Identify which cell holds the provided text, then report its (x, y) central coordinate. 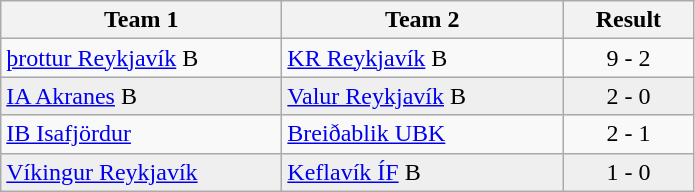
Valur Reykjavík B (422, 96)
Víkingur Reykjavík (142, 172)
Result (628, 20)
2 - 0 (628, 96)
IB Isafjördur (142, 134)
Team 1 (142, 20)
1 - 0 (628, 172)
Team 2 (422, 20)
IA Akranes B (142, 96)
Keflavík ÍF B (422, 172)
Breiðablik UBK (422, 134)
KR Reykjavík B (422, 58)
2 - 1 (628, 134)
þrottur Reykjavík B (142, 58)
9 - 2 (628, 58)
